Search for the cell housing the specified text and yield its (X, Y) center coordinate. 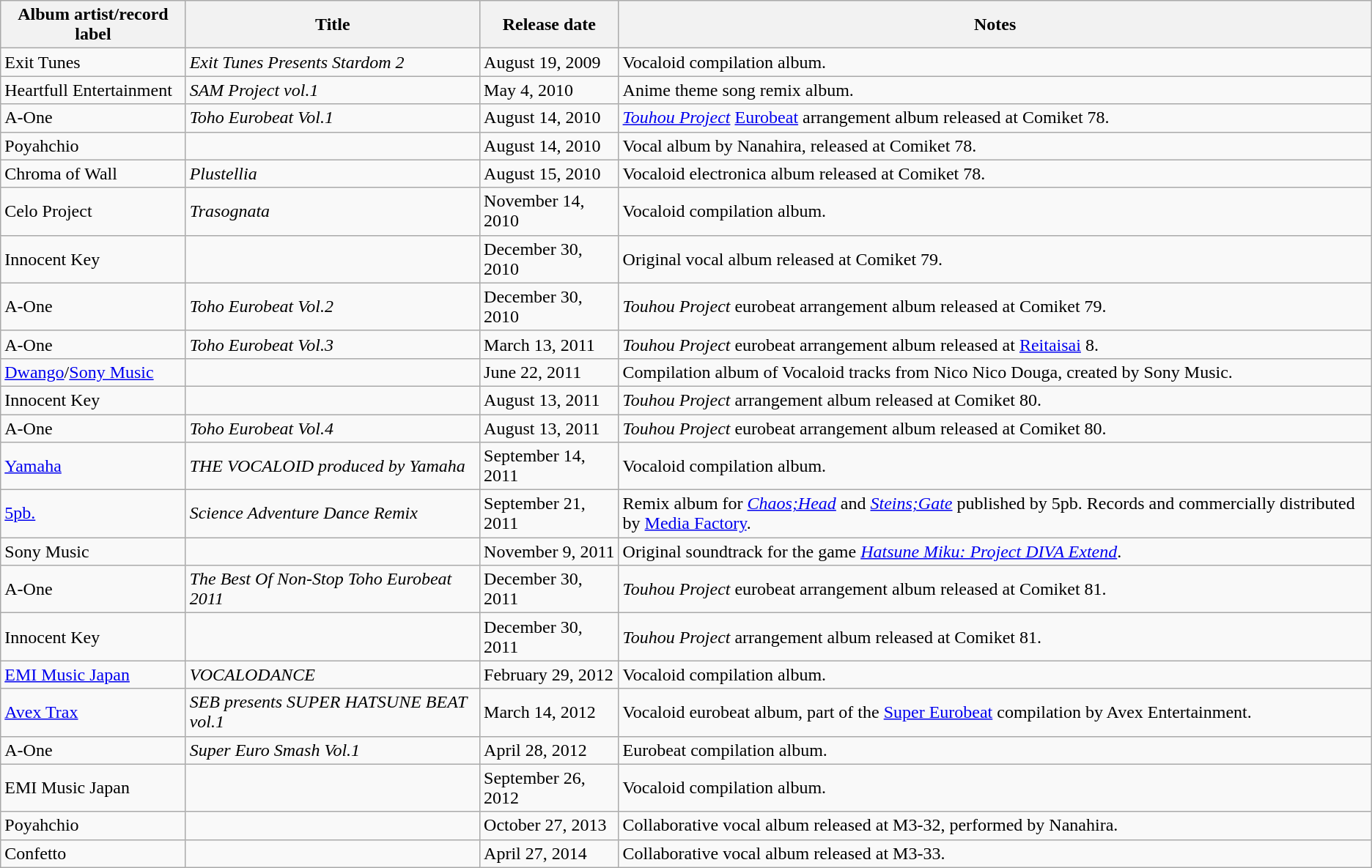
The Best Of Non-Stop Toho Eurobeat 2011 (333, 589)
Celo Project (93, 211)
Original vocal album released at Comiket 79. (995, 259)
Anime theme song remix album. (995, 90)
September 26, 2012 (550, 788)
October 27, 2013 (550, 826)
Remix album for Chaos;Head and Steins;Gate published by 5pb. Records and commercially distributed by Media Factory. (995, 514)
Touhou Project Eurobeat arrangement album released at Comiket 78. (995, 118)
Release date (550, 25)
Sony Music (93, 552)
March 13, 2011 (550, 344)
Collaborative vocal album released at M3-33. (995, 853)
Vocal album by Nanahira, released at Comiket 78. (995, 146)
Plustellia (333, 174)
Touhou Project arrangement album released at Comiket 80. (995, 400)
Avex Trax (93, 712)
Eurobeat compilation album. (995, 750)
Confetto (93, 853)
Touhou Project eurobeat arrangement album released at Comiket 81. (995, 589)
Title (333, 25)
Compilation album of Vocaloid tracks from Nico Nico Douga, created by Sony Music. (995, 372)
Toho Eurobeat Vol.2 (333, 306)
VOCALODANCE (333, 675)
SAM Project vol.1 (333, 90)
Yamaha (93, 466)
February 29, 2012 (550, 675)
SEB presents SUPER HATSUNE BEAT vol.1 (333, 712)
Chroma of Wall (93, 174)
Original soundtrack for the game Hatsune Miku: Project DIVA Extend. (995, 552)
April 28, 2012 (550, 750)
Science Adventure Dance Remix (333, 514)
Vocaloid eurobeat album, part of the Super Eurobeat compilation by Avex Entertainment. (995, 712)
Toho Eurobeat Vol.4 (333, 429)
Heartfull Entertainment (93, 90)
Collaborative vocal album released at M3-32, performed by Nanahira. (995, 826)
August 15, 2010 (550, 174)
Exit Tunes Presents Stardom 2 (333, 62)
Notes (995, 25)
Exit Tunes (93, 62)
Touhou Project eurobeat arrangement album released at Comiket 80. (995, 429)
August 19, 2009 (550, 62)
THE VOCALOID produced by Yamaha (333, 466)
Album artist/record label (93, 25)
Toho Eurobeat Vol.1 (333, 118)
March 14, 2012 (550, 712)
5pb. (93, 514)
Super Euro Smash Vol.1 (333, 750)
Trasognata (333, 211)
Touhou Project eurobeat arrangement album released at Reitaisai 8. (995, 344)
November 14, 2010 (550, 211)
Toho Eurobeat Vol.3 (333, 344)
June 22, 2011 (550, 372)
Dwango/Sony Music (93, 372)
Vocaloid electronica album released at Comiket 78. (995, 174)
May 4, 2010 (550, 90)
Touhou Project eurobeat arrangement album released at Comiket 79. (995, 306)
November 9, 2011 (550, 552)
April 27, 2014 (550, 853)
September 21, 2011 (550, 514)
Touhou Project arrangement album released at Comiket 81. (995, 637)
September 14, 2011 (550, 466)
